For the text-containing cell, return its midpoint in [X, Y] coordinate format. 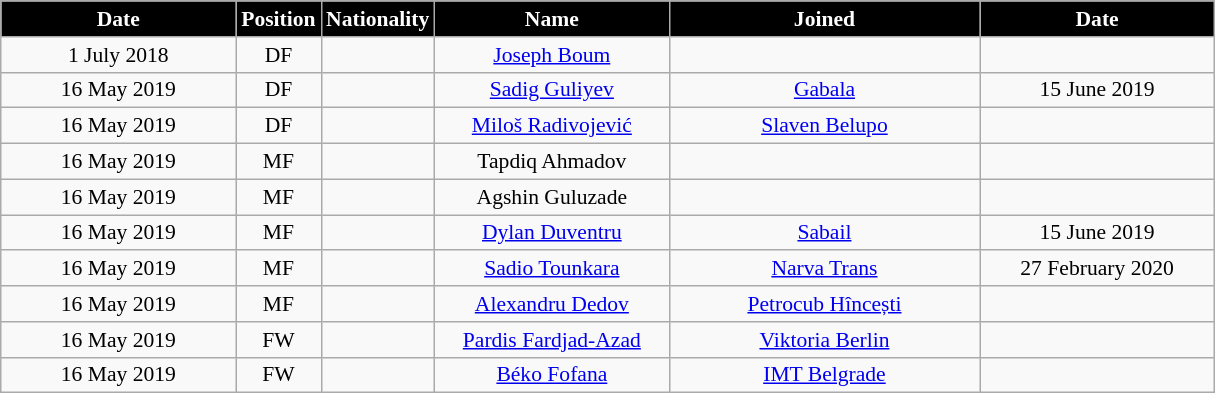
27 February 2020 [1098, 269]
Slaven Belupo [824, 126]
Pardis Fardjad-Azad [552, 340]
Tapdiq Ahmadov [552, 162]
Sadig Guliyev [552, 90]
Sadio Tounkara [552, 269]
Dylan Duventru [552, 233]
Nationality [378, 19]
Agshin Guluzade [552, 197]
Béko Fofana [552, 375]
Sabail [824, 233]
Alexandru Dedov [552, 304]
Joseph Boum [552, 55]
Petrocub Hîncești [824, 304]
Joined [824, 19]
IMT Belgrade [824, 375]
Miloš Radivojević [552, 126]
Viktoria Berlin [824, 340]
Gabala [824, 90]
Narva Trans [824, 269]
Position [278, 19]
Name [552, 19]
1 July 2018 [118, 55]
